Provide the [x, y] coordinate of the cell's center where the given text is located.  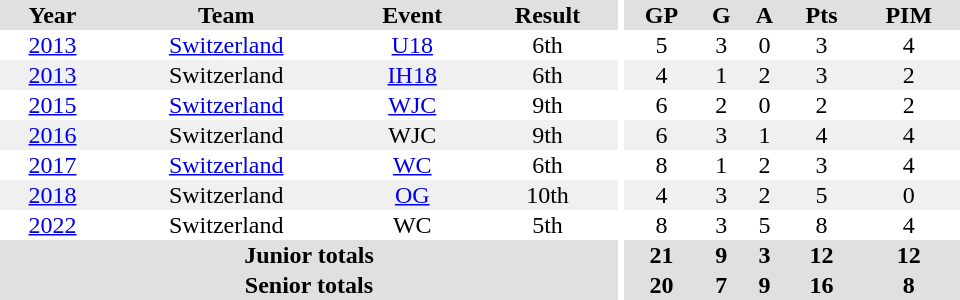
A [765, 15]
PIM [909, 15]
Year [52, 15]
2022 [52, 225]
OG [412, 195]
20 [662, 285]
Pts [821, 15]
21 [662, 255]
Senior totals [309, 285]
IH18 [412, 75]
2018 [52, 195]
2016 [52, 135]
Junior totals [309, 255]
7 [722, 285]
2015 [52, 105]
Event [412, 15]
2017 [52, 165]
5th [548, 225]
10th [548, 195]
GP [662, 15]
Result [548, 15]
G [722, 15]
U18 [412, 45]
16 [821, 285]
Team [226, 15]
